For the text-containing cell, return its midpoint in [X, Y] coordinate format. 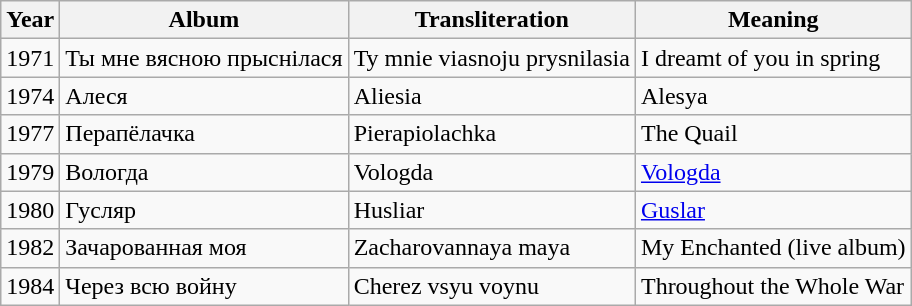
1979 [30, 172]
Husliar [492, 210]
Перапёлачка [204, 134]
Guslar [773, 210]
Aliesia [492, 96]
Ty mnie viasnoju prysnilasia [492, 58]
1977 [30, 134]
Throughout the Whole War [773, 286]
Волoгда [204, 172]
Зачарованная моя [204, 248]
Year [30, 20]
Zacharovannaya maya [492, 248]
Meaning [773, 20]
Cherez vsyu voynu [492, 286]
1982 [30, 248]
I dreamt of you in spring [773, 58]
Transliteration [492, 20]
My Enchanted (live album) [773, 248]
Гусляр [204, 210]
The Quail [773, 134]
Alesya [773, 96]
1980 [30, 210]
Album [204, 20]
Pierapiolachka [492, 134]
1984 [30, 286]
1971 [30, 58]
Алеся [204, 96]
Ты мне вясною прыснiлася [204, 58]
1974 [30, 96]
Через всю войну [204, 286]
